Search for the cell housing the specified text and yield its (X, Y) center coordinate. 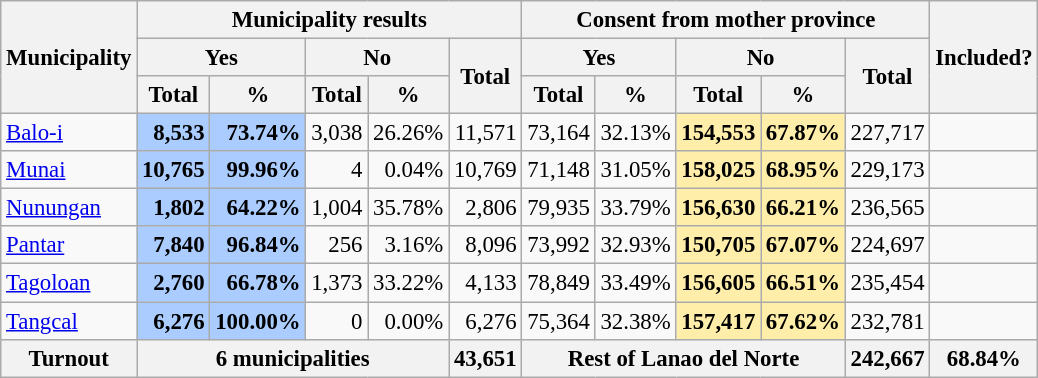
157,417 (718, 321)
242,667 (888, 358)
Pantar (69, 245)
67.07% (804, 245)
68.95% (804, 170)
Turnout (69, 358)
0.04% (408, 170)
73,992 (558, 245)
Municipality (69, 58)
224,697 (888, 245)
67.62% (804, 321)
8,096 (486, 245)
6 municipalities (293, 358)
158,025 (718, 170)
26.26% (408, 133)
79,935 (558, 208)
Tangcal (69, 321)
4 (337, 170)
Included? (984, 58)
35.78% (408, 208)
256 (337, 245)
96.84% (258, 245)
227,717 (888, 133)
71,148 (558, 170)
33.49% (636, 283)
4,133 (486, 283)
66.21% (804, 208)
32.13% (636, 133)
33.79% (636, 208)
156,605 (718, 283)
Tagoloan (69, 283)
236,565 (888, 208)
235,454 (888, 283)
10,765 (174, 170)
Rest of Lanao del Norte (684, 358)
1,802 (174, 208)
64.22% (258, 208)
3,038 (337, 133)
2,760 (174, 283)
229,173 (888, 170)
43,651 (486, 358)
67.87% (804, 133)
Municipality results (330, 20)
1,373 (337, 283)
11,571 (486, 133)
31.05% (636, 170)
Nunungan (69, 208)
73.74% (258, 133)
Balo-i (69, 133)
3.16% (408, 245)
68.84% (984, 358)
75,364 (558, 321)
100.00% (258, 321)
32.38% (636, 321)
Munai (69, 170)
66.78% (258, 283)
10,769 (486, 170)
2,806 (486, 208)
156,630 (718, 208)
7,840 (174, 245)
33.22% (408, 283)
99.96% (258, 170)
0.00% (408, 321)
78,849 (558, 283)
8,533 (174, 133)
32.93% (636, 245)
Consent from mother province (726, 20)
154,553 (718, 133)
73,164 (558, 133)
150,705 (718, 245)
0 (337, 321)
232,781 (888, 321)
66.51% (804, 283)
1,004 (337, 208)
